Detect which cell encompasses the target text, then output its [x, y] center coordinate. 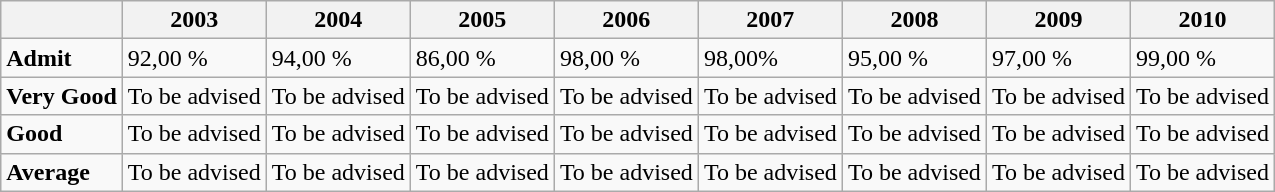
86,00 % [482, 58]
98,00% [770, 58]
97,00 % [1058, 58]
2008 [914, 20]
95,00 % [914, 58]
2010 [1202, 20]
Average [62, 172]
99,00 % [1202, 58]
Very Good [62, 96]
98,00 % [626, 58]
Good [62, 134]
2004 [338, 20]
94,00 % [338, 58]
2009 [1058, 20]
2006 [626, 20]
Admit [62, 58]
92,00 % [194, 58]
2005 [482, 20]
2007 [770, 20]
2003 [194, 20]
